Extract the (x, y) coordinate from the center of the cell holding the provided text.  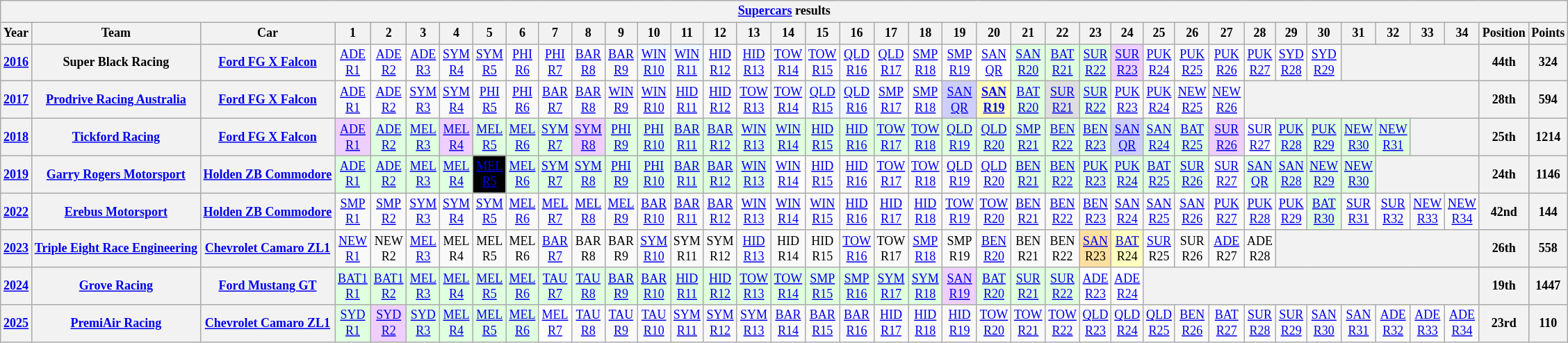
SURR25 (1159, 249)
Erebus Motorsport (115, 212)
QLDR23 (1095, 324)
BENR26 (1192, 324)
SANR20 (1029, 62)
Prodrive Racing Australia (115, 100)
Triple Eight Race Engineering (115, 249)
QLDR17 (891, 62)
ADER28 (1260, 249)
1447 (1549, 286)
34 (1462, 33)
Team (115, 33)
5 (489, 33)
BATR30 (1324, 212)
SANR28 (1291, 174)
SANR30 (1324, 324)
17 (891, 33)
21 (1029, 33)
BATR21 (1062, 62)
18 (926, 33)
10 (654, 33)
BAT1R2 (389, 286)
144 (1549, 212)
19 (959, 33)
4 (457, 33)
WINR11 (687, 62)
SYMR17 (891, 286)
22 (1062, 33)
8 (588, 33)
QLDR24 (1127, 324)
QLDR25 (1159, 324)
SURR29 (1291, 324)
NEWR25 (1192, 100)
6 (523, 33)
1 (353, 33)
TOWR15 (823, 62)
14 (788, 33)
Position (1504, 33)
ADER3 (423, 62)
PremiAir Racing (115, 324)
BARR14 (788, 324)
SURR28 (1260, 324)
PHIR5 (489, 100)
2024 (17, 286)
SMPR15 (823, 286)
NEWR26 (1227, 100)
HIDR14 (788, 249)
SURR32 (1393, 212)
2023 (17, 249)
SMPR21 (1029, 137)
NEWR31 (1393, 137)
9 (621, 33)
TAUR7 (555, 286)
QLDR15 (823, 100)
BENR20 (994, 249)
23 (1095, 33)
Car (267, 33)
PUKR25 (1192, 62)
SMPR16 (856, 286)
28 (1260, 33)
SYMR18 (926, 286)
13 (753, 33)
2017 (17, 100)
ADER23 (1095, 286)
20 (994, 33)
2025 (17, 324)
NEWR34 (1462, 212)
25th (1504, 137)
27 (1227, 33)
ADER34 (1462, 324)
TOWR21 (1029, 324)
Year (17, 33)
594 (1549, 100)
26 (1192, 33)
2022 (17, 212)
SYMR10 (654, 249)
Garry Rogers Motorsport (115, 174)
SMPR2 (389, 212)
1146 (1549, 174)
42nd (1504, 212)
2016 (17, 62)
ADER33 (1428, 324)
24 (1127, 33)
324 (1549, 62)
15 (823, 33)
SMPR17 (891, 100)
TOWR22 (1062, 324)
SANR26 (1192, 212)
2019 (17, 174)
SYDR28 (1291, 62)
SYMR13 (753, 324)
BARR15 (823, 324)
Points (1549, 33)
SYDR3 (423, 324)
32 (1393, 33)
16 (856, 33)
Tickford Racing (115, 137)
NEWR1 (353, 249)
SURR31 (1359, 212)
3 (423, 33)
110 (1549, 324)
MELR9 (621, 212)
HIDR19 (959, 324)
2018 (17, 137)
30 (1324, 33)
BATR24 (1127, 249)
26th (1504, 249)
24th (1504, 174)
1214 (1549, 137)
BARR16 (856, 324)
558 (1549, 249)
19th (1504, 286)
29 (1291, 33)
BAT1R1 (353, 286)
BATR27 (1227, 324)
7 (555, 33)
Grove Racing (115, 286)
SYDR2 (389, 324)
TOWR16 (856, 249)
28th (1504, 100)
TAUR9 (621, 324)
44th (1504, 62)
23rd (1504, 324)
Supercars results (784, 11)
31 (1359, 33)
11 (687, 33)
ADER27 (1227, 249)
PUKR26 (1227, 62)
2 (389, 33)
SMPR1 (353, 212)
SYDR1 (353, 324)
ADER24 (1127, 286)
Super Black Racing (115, 62)
33 (1428, 33)
SANR31 (1359, 324)
PHIR7 (555, 62)
TOWR19 (959, 212)
25 (1159, 33)
SANR25 (1159, 212)
NEWR29 (1324, 174)
SURR23 (1127, 62)
WINR15 (823, 212)
12 (720, 33)
SYDR29 (1324, 62)
NEWR33 (1428, 212)
SANR23 (1095, 249)
NEWR2 (389, 249)
Ford Mustang GT (267, 286)
ADER32 (1393, 324)
WINR9 (621, 100)
MELR8 (588, 212)
TAUR10 (654, 324)
